Locate the cell with the specified text and output its (x, y) center coordinate. 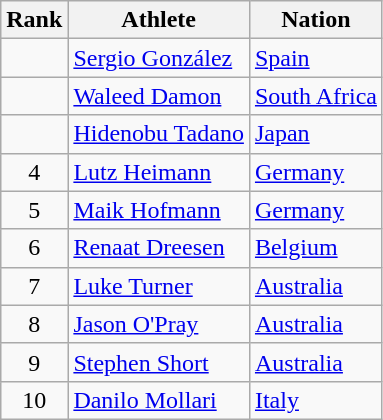
Waleed Damon (159, 96)
Maik Hofmann (159, 210)
Lutz Heimann (159, 172)
Renaat Dreesen (159, 248)
Rank (34, 20)
Athlete (159, 20)
Luke Turner (159, 286)
Japan (316, 134)
South Africa (316, 96)
8 (34, 324)
Sergio González (159, 58)
Belgium (316, 248)
Nation (316, 20)
Danilo Mollari (159, 400)
Jason O'Pray (159, 324)
4 (34, 172)
Spain (316, 58)
Stephen Short (159, 362)
6 (34, 248)
Hidenobu Tadano (159, 134)
10 (34, 400)
9 (34, 362)
7 (34, 286)
5 (34, 210)
Italy (316, 400)
